Capture the cell that displays the provided text and extract its [x, y] central coordinate. 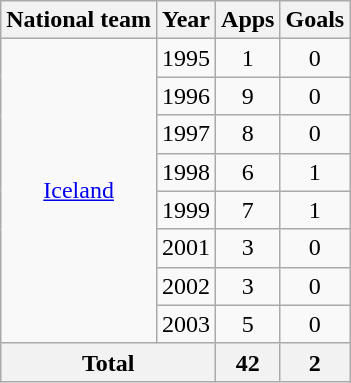
Year [186, 20]
42 [248, 362]
1998 [186, 172]
2003 [186, 324]
Apps [248, 20]
9 [248, 96]
Goals [315, 20]
1997 [186, 134]
National team [79, 20]
Total [108, 362]
6 [248, 172]
2 [315, 362]
5 [248, 324]
1995 [186, 58]
Iceland [79, 191]
2002 [186, 286]
2001 [186, 248]
1996 [186, 96]
7 [248, 210]
1999 [186, 210]
8 [248, 134]
